Detect which cell encompasses the target text, then output its [X, Y] center coordinate. 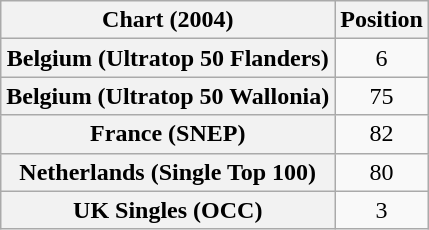
82 [382, 134]
Netherlands (Single Top 100) [168, 172]
UK Singles (OCC) [168, 210]
3 [382, 210]
6 [382, 58]
80 [382, 172]
Belgium (Ultratop 50 Wallonia) [168, 96]
Belgium (Ultratop 50 Flanders) [168, 58]
75 [382, 96]
Chart (2004) [168, 20]
France (SNEP) [168, 134]
Position [382, 20]
